Provide the (X, Y) coordinate of the cell's center where the given text is located.  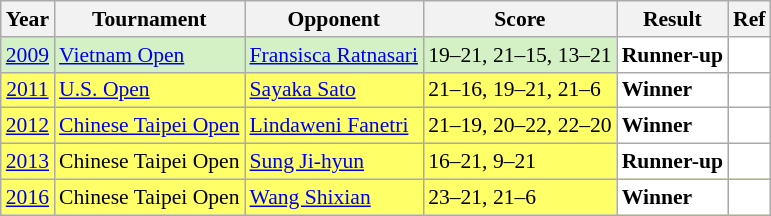
23–21, 21–6 (520, 197)
Year (28, 19)
21–16, 19–21, 21–6 (520, 90)
19–21, 21–15, 13–21 (520, 55)
Sayaka Sato (334, 90)
Tournament (149, 19)
Fransisca Ratnasari (334, 55)
2011 (28, 90)
Lindaweni Fanetri (334, 126)
Opponent (334, 19)
Wang Shixian (334, 197)
21–19, 20–22, 22–20 (520, 126)
2013 (28, 162)
Sung Ji-hyun (334, 162)
U.S. Open (149, 90)
Score (520, 19)
Vietnam Open (149, 55)
Ref (749, 19)
2012 (28, 126)
2016 (28, 197)
16–21, 9–21 (520, 162)
2009 (28, 55)
Result (672, 19)
